Output the (x, y) coordinate of the center of the cell containing the given text.  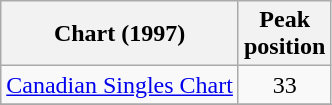
33 (284, 85)
Chart (1997) (120, 34)
Peakposition (284, 34)
Canadian Singles Chart (120, 85)
